Determine the (X, Y) coordinate at the center of the cell enclosing the given text.  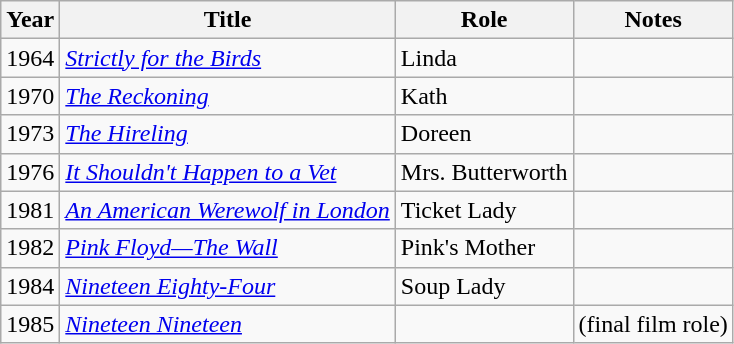
Mrs. Butterworth (484, 172)
Soup Lady (484, 286)
The Hireling (228, 134)
Kath (484, 96)
1976 (30, 172)
1981 (30, 210)
Nineteen Nineteen (228, 324)
1964 (30, 58)
Strictly for the Birds (228, 58)
1970 (30, 96)
1984 (30, 286)
Doreen (484, 134)
Pink Floyd—The Wall (228, 248)
1985 (30, 324)
Role (484, 20)
Linda (484, 58)
1973 (30, 134)
Year (30, 20)
An American Werewolf in London (228, 210)
The Reckoning (228, 96)
Ticket Lady (484, 210)
Pink's Mother (484, 248)
It Shouldn't Happen to a Vet (228, 172)
(final film role) (653, 324)
1982 (30, 248)
Notes (653, 20)
Title (228, 20)
Nineteen Eighty-Four (228, 286)
